From the cell containing the given text, extract its center point as [X, Y] coordinate. 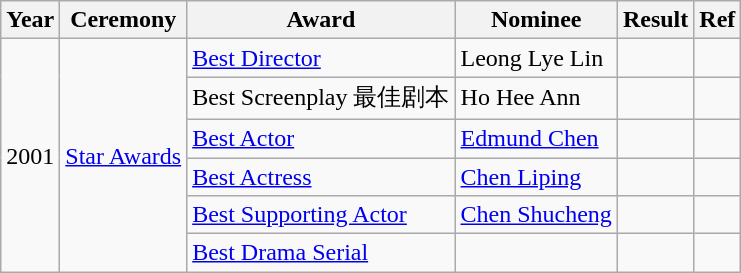
Star Awards [124, 156]
Ceremony [124, 20]
Best Drama Serial [321, 253]
Chen Liping [536, 177]
Best Supporting Actor [321, 215]
2001 [30, 156]
Best Screenplay 最佳剧本 [321, 98]
Nominee [536, 20]
Best Director [321, 58]
Award [321, 20]
Chen Shucheng [536, 215]
Result [655, 20]
Best Actor [321, 138]
Best Actress [321, 177]
Leong Lye Lin [536, 58]
Year [30, 20]
Ref [718, 20]
Ho Hee Ann [536, 98]
Edmund Chen [536, 138]
